Scan for the cell matching the given text and deliver its [X, Y] coordinate at center. 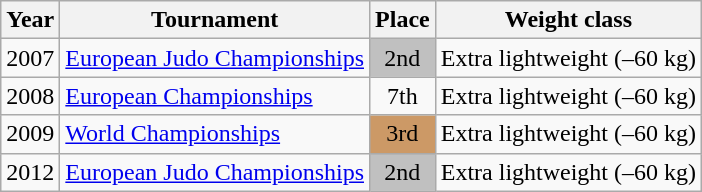
Place [403, 20]
2007 [30, 58]
Weight class [568, 20]
Year [30, 20]
2012 [30, 172]
2008 [30, 96]
7th [403, 96]
3rd [403, 134]
Tournament [215, 20]
2009 [30, 134]
World Championships [215, 134]
European Championships [215, 96]
